Capture the cell that displays the provided text and extract its [x, y] central coordinate. 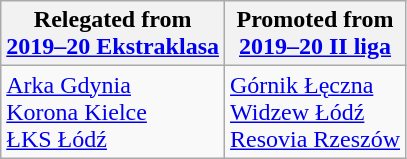
Górnik Łęczna Widzew Łódź Resovia Rzeszów [316, 112]
Promoted from2019–20 II liga [316, 34]
Relegated from2019–20 Ekstraklasa [113, 34]
Arka Gdynia Korona Kielce ŁKS Łódź [113, 112]
